Locate the cell with the specified text and output its (x, y) center coordinate. 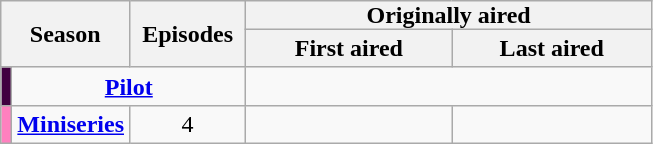
Last aired (552, 48)
First aired (349, 48)
Pilot (129, 86)
Season (66, 34)
Miniseries (71, 124)
4 (188, 124)
Originally aired (449, 15)
Episodes (188, 34)
